Extract the (x, y) coordinate from the center of the cell holding the provided text.  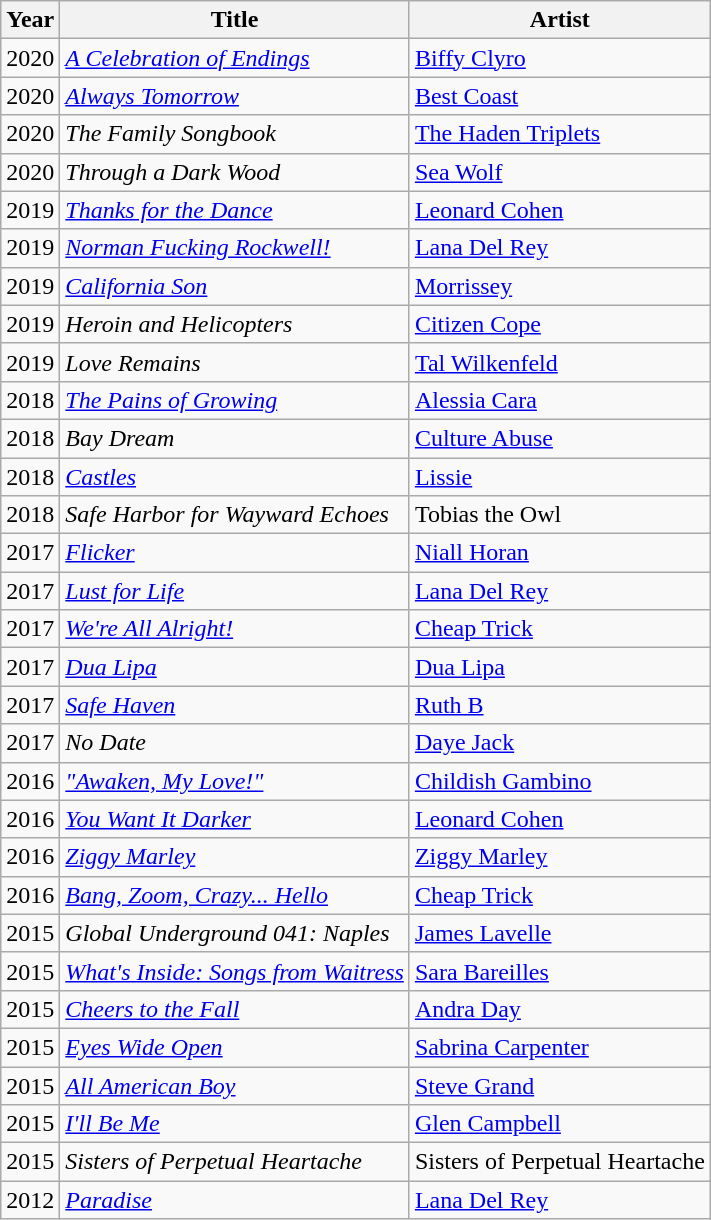
Glen Campbell (560, 1124)
Year (30, 20)
Title (235, 20)
Andra Day (560, 1009)
A Celebration of Endings (235, 58)
2012 (30, 1200)
No Date (235, 743)
Culture Abuse (560, 438)
Lissie (560, 477)
California Son (235, 286)
I'll Be Me (235, 1124)
Sabrina Carpenter (560, 1047)
Biffy Clyro (560, 58)
"Awaken, My Love!" (235, 781)
Sea Wolf (560, 172)
Safe Harbor for Wayward Echoes (235, 515)
The Family Songbook (235, 134)
What's Inside: Songs from Waitress (235, 971)
Ruth B (560, 705)
All American Boy (235, 1085)
Childish Gambino (560, 781)
Love Remains (235, 362)
Morrissey (560, 286)
Norman Fucking Rockwell! (235, 248)
Tobias the Owl (560, 515)
The Haden Triplets (560, 134)
Steve Grand (560, 1085)
Best Coast (560, 96)
Citizen Cope (560, 324)
Bang, Zoom, Crazy... Hello (235, 895)
Flicker (235, 553)
Lust for Life (235, 591)
Bay Dream (235, 438)
Global Underground 041: Naples (235, 933)
Sara Bareilles (560, 971)
We're All Alright! (235, 629)
James Lavelle (560, 933)
Castles (235, 477)
Safe Haven (235, 705)
Thanks for the Dance (235, 210)
You Want It Darker (235, 819)
Artist (560, 20)
Eyes Wide Open (235, 1047)
Through a Dark Wood (235, 172)
Niall Horan (560, 553)
Daye Jack (560, 743)
Tal Wilkenfeld (560, 362)
Heroin and Helicopters (235, 324)
Alessia Cara (560, 400)
Always Tomorrow (235, 96)
The Pains of Growing (235, 400)
Paradise (235, 1200)
Cheers to the Fall (235, 1009)
